Provide the [x, y] coordinate of the cell's center where the given text is located.  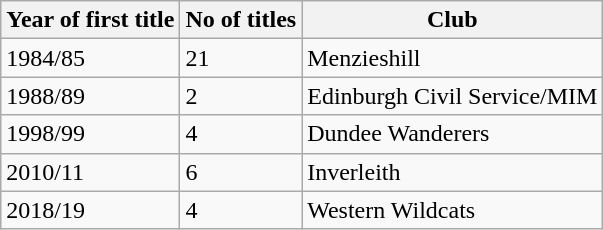
1984/85 [90, 58]
No of titles [241, 20]
Western Wildcats [452, 210]
Year of first title [90, 20]
2018/19 [90, 210]
1988/89 [90, 96]
Edinburgh Civil Service/MIM [452, 96]
1998/99 [90, 134]
Club [452, 20]
2 [241, 96]
2010/11 [90, 172]
6 [241, 172]
21 [241, 58]
Inverleith [452, 172]
Dundee Wanderers [452, 134]
Menzieshill [452, 58]
